Capture the cell that displays the provided text and extract its (X, Y) central coordinate. 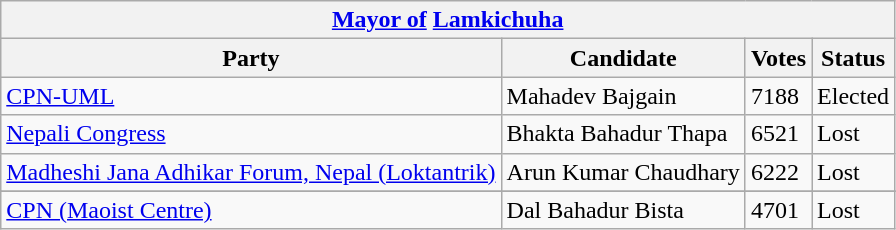
Dal Bahadur Bista (623, 210)
CPN (Maoist Centre) (251, 210)
Madheshi Jana Adhikar Forum, Nepal (Loktantrik) (251, 172)
Bhakta Bahadur Thapa (623, 134)
Mahadev Bajgain (623, 96)
7188 (778, 96)
Status (854, 58)
Votes (778, 58)
Nepali Congress (251, 134)
Arun Kumar Chaudhary (623, 172)
Mayor of Lamkichuha (448, 20)
6521 (778, 134)
6222 (778, 172)
Elected (854, 96)
Candidate (623, 58)
Party (251, 58)
CPN-UML (251, 96)
4701 (778, 210)
